Capture the cell that displays the provided text and extract its [X, Y] central coordinate. 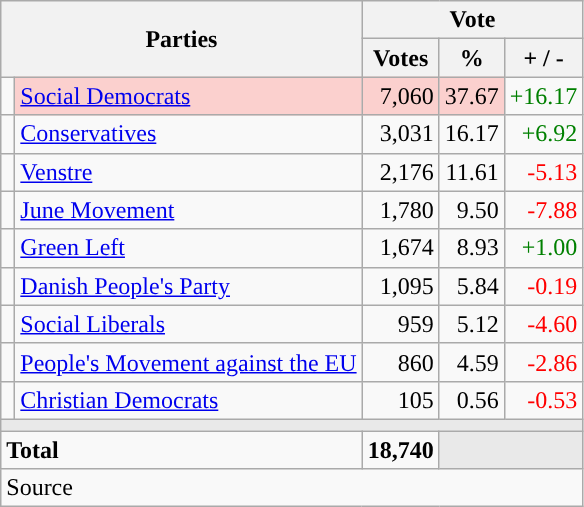
18,740 [400, 449]
0.56 [472, 400]
1,095 [400, 286]
+16.17 [544, 96]
Social Democrats [188, 96]
5.12 [472, 324]
9.50 [472, 210]
People's Movement against the EU [188, 362]
37.67 [472, 96]
Conservatives [188, 134]
Parties [182, 39]
-4.60 [544, 324]
Vote [472, 20]
959 [400, 324]
-0.19 [544, 286]
+6.92 [544, 134]
% [472, 58]
860 [400, 362]
2,176 [400, 172]
5.84 [472, 286]
-2.86 [544, 362]
Christian Democrats [188, 400]
June Movement [188, 210]
Green Left [188, 248]
Danish People's Party [188, 286]
-5.13 [544, 172]
1,780 [400, 210]
8.93 [472, 248]
3,031 [400, 134]
7,060 [400, 96]
11.61 [472, 172]
Votes [400, 58]
1,674 [400, 248]
105 [400, 400]
+ / - [544, 58]
Venstre [188, 172]
+1.00 [544, 248]
-0.53 [544, 400]
Social Liberals [188, 324]
4.59 [472, 362]
-7.88 [544, 210]
16.17 [472, 134]
Source [292, 488]
Total [182, 449]
